Locate the cell with the specified text and output its (X, Y) center coordinate. 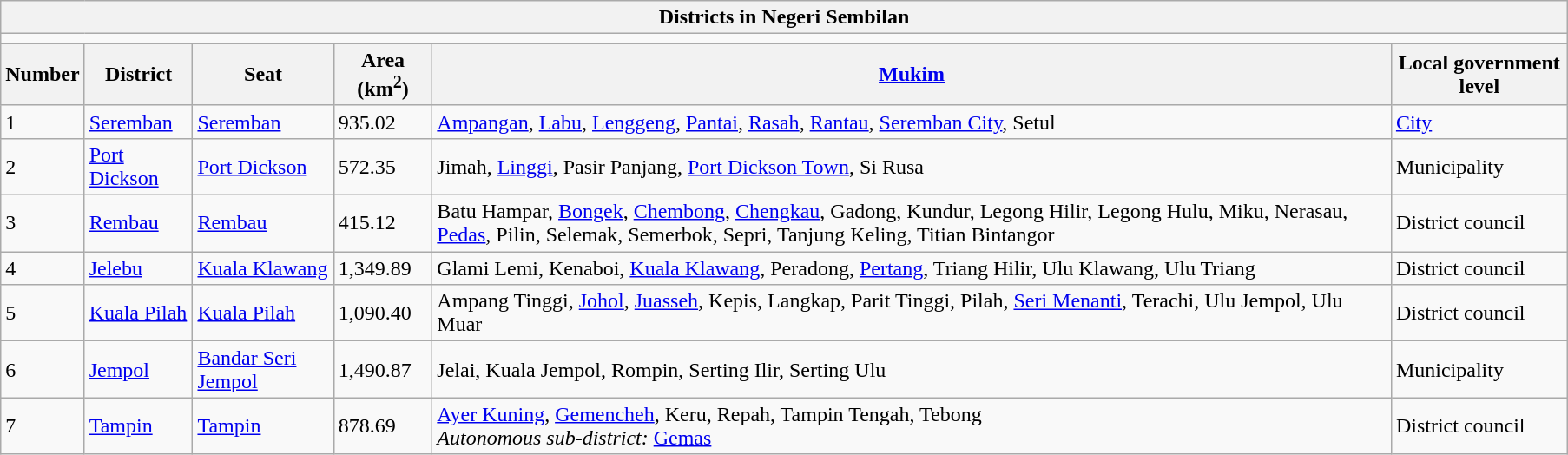
Ayer Kuning, Gemencheh, Keru, Repah, Tampin Tengah, TebongAutonomous sub-district: Gemas (912, 425)
Ampangan, Labu, Lenggeng, Pantai, Rasah, Rantau, Seremban City, Setul (912, 122)
District (139, 75)
415.12 (383, 224)
Jelebu (139, 268)
Mukim (912, 75)
1,090.40 (383, 313)
5 (43, 313)
Glami Lemi, Kenaboi, Kuala Klawang, Peradong, Pertang, Triang Hilir, Ulu Klawang, Ulu Triang (912, 268)
878.69 (383, 425)
Kuala Klawang (263, 268)
Districts in Negeri Sembilan (784, 17)
4 (43, 268)
Ampang Tinggi, Johol, Juasseh, Kepis, Langkap, Parit Tinggi, Pilah, Seri Menanti, Terachi, Ulu Jempol, Ulu Muar (912, 313)
1 (43, 122)
Jelai, Kuala Jempol, Rompin, Serting Ilir, Serting Ulu (912, 370)
Bandar Seri Jempol (263, 370)
2 (43, 167)
Area (km2) (383, 75)
935.02 (383, 122)
Jimah, Linggi, Pasir Panjang, Port Dickson Town, Si Rusa (912, 167)
Local government level (1479, 75)
City (1479, 122)
1,349.89 (383, 268)
572.35 (383, 167)
Jempol (139, 370)
1,490.87 (383, 370)
Seat (263, 75)
6 (43, 370)
Number (43, 75)
7 (43, 425)
3 (43, 224)
